Extract the (X, Y) coordinate from the center of the cell holding the provided text.  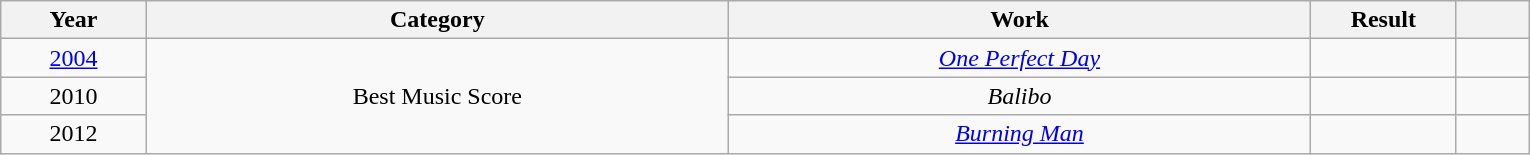
2012 (74, 134)
Best Music Score (437, 96)
Burning Man (1019, 134)
2004 (74, 58)
Work (1019, 20)
Category (437, 20)
One Perfect Day (1019, 58)
2010 (74, 96)
Result (1384, 20)
Year (74, 20)
Balibo (1019, 96)
